Scan for the cell matching the given text and deliver its (X, Y) coordinate at center. 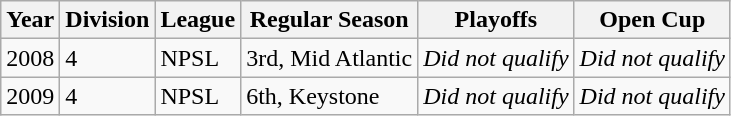
6th, Keystone (330, 96)
2008 (30, 58)
Playoffs (496, 20)
2009 (30, 96)
3rd, Mid Atlantic (330, 58)
Year (30, 20)
Open Cup (652, 20)
Division (108, 20)
Regular Season (330, 20)
League (198, 20)
